Scan for the cell matching the given text and deliver its (X, Y) coordinate at center. 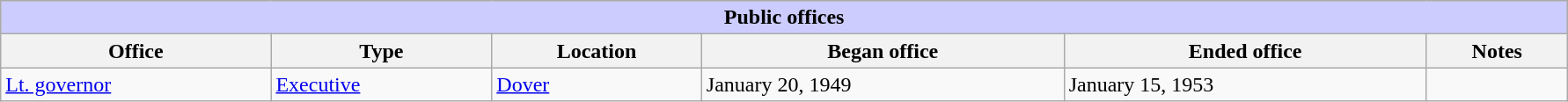
Office (136, 51)
Notes (1497, 51)
Began office (883, 51)
Lt. governor (136, 84)
Location (597, 51)
Executive (382, 84)
Ended office (1245, 51)
January 15, 1953 (1245, 84)
January 20, 1949 (883, 84)
Dover (597, 84)
Type (382, 51)
Public offices (785, 18)
